From the cell containing the given text, extract its center point as (x, y) coordinate. 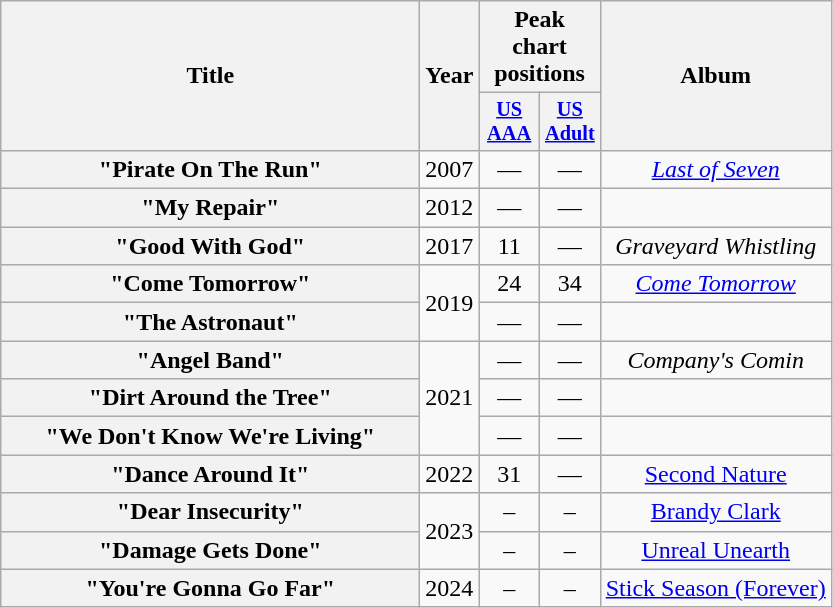
Last of Seven (716, 169)
2023 (450, 531)
Second Nature (716, 474)
Company's Comin (716, 360)
Title (210, 76)
2021 (450, 398)
USAAA (510, 122)
Album (716, 76)
Unreal Unearth (716, 550)
2019 (450, 303)
34 (570, 284)
"Pirate On The Run" (210, 169)
USAdult (570, 122)
Peak chart positions (540, 47)
2017 (450, 246)
2022 (450, 474)
Stick Season (Forever) (716, 588)
2024 (450, 588)
Graveyard Whistling (716, 246)
"Dance Around It" (210, 474)
"Angel Band" (210, 360)
"We Don't Know We're Living" (210, 436)
"Come Tomorrow" (210, 284)
24 (510, 284)
"My Repair" (210, 208)
Come Tomorrow (716, 284)
"Dirt Around the Tree" (210, 398)
2012 (450, 208)
"The Astronaut" (210, 322)
31 (510, 474)
"Dear Insecurity" (210, 512)
Year (450, 76)
"You're Gonna Go Far" (210, 588)
11 (510, 246)
Brandy Clark (716, 512)
2007 (450, 169)
"Damage Gets Done" (210, 550)
"Good With God" (210, 246)
